Output the (x, y) coordinate of the center of the cell containing the given text.  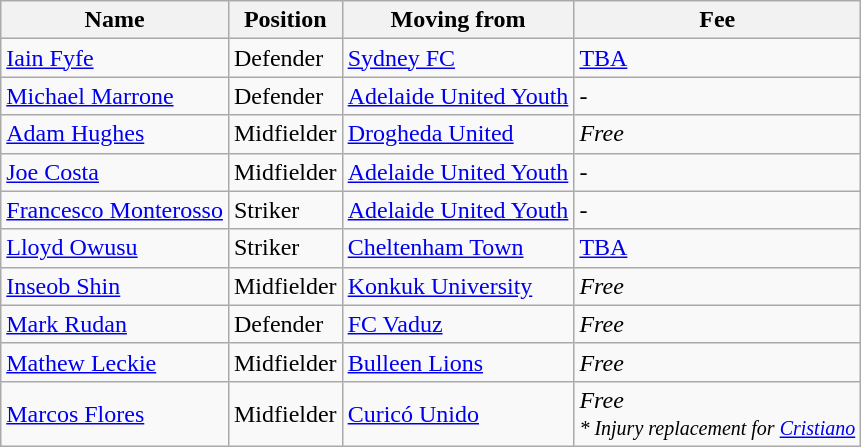
Mark Rudan (115, 324)
FC Vaduz (458, 324)
Mathew Leckie (115, 362)
Marcos Flores (115, 414)
Drogheda United (458, 134)
Name (115, 20)
Fee (718, 20)
Sydney FC (458, 58)
Bulleen Lions (458, 362)
Francesco Monterosso (115, 210)
Free* Injury replacement for Cristiano (718, 414)
Cheltenham Town (458, 248)
Iain Fyfe (115, 58)
Adam Hughes (115, 134)
Joe Costa (115, 172)
Lloyd Owusu (115, 248)
Konkuk University (458, 286)
Position (285, 20)
Michael Marrone (115, 96)
Curicó Unido (458, 414)
Inseob Shin (115, 286)
Moving from (458, 20)
